Capture the cell that displays the provided text and extract its (x, y) central coordinate. 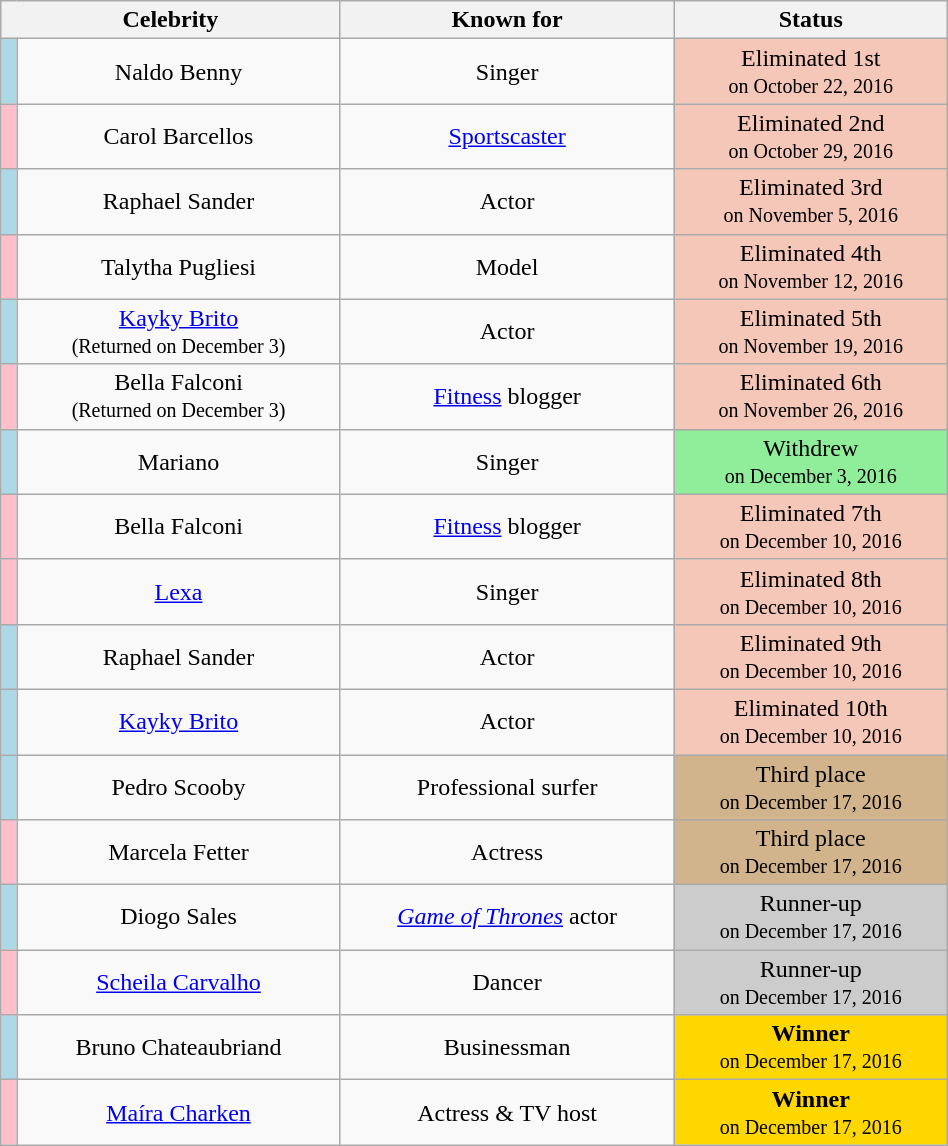
Marcela Fetter (178, 852)
Eliminated 9thon December 10, 2016 (810, 656)
Kayky Brito(Returned on December 3) (178, 332)
Eliminated 7thon December 10, 2016 (810, 526)
Mariano (178, 462)
Maíra Charken (178, 1112)
Bella Falconi (178, 526)
Sportscaster (507, 136)
Status (810, 20)
Eliminated 6thon November 26, 2016 (810, 396)
Eliminated 1ston October 22, 2016 (810, 72)
Eliminated 3rdon November 5, 2016 (810, 202)
Eliminated 2ndon October 29, 2016 (810, 136)
Eliminated 4thon November 12, 2016 (810, 266)
Scheila Carvalho (178, 982)
Bruno Chateaubriand (178, 1048)
Celebrity (170, 20)
Lexa (178, 592)
Businessman (507, 1048)
Professional surfer (507, 786)
Kayky Brito (178, 722)
Eliminated 5thon November 19, 2016 (810, 332)
Game of Thrones actor (507, 918)
Talytha Pugliesi (178, 266)
Eliminated 10thon December 10, 2016 (810, 722)
Carol Barcellos (178, 136)
Bella Falconi(Returned on December 3) (178, 396)
Naldo Benny (178, 72)
Actress (507, 852)
Withdrewon December 3, 2016 (810, 462)
Known for (507, 20)
Eliminated 8thon December 10, 2016 (810, 592)
Model (507, 266)
Diogo Sales (178, 918)
Dancer (507, 982)
Pedro Scooby (178, 786)
Actress & TV host (507, 1112)
